Provide the [X, Y] coordinate of the cell's center where the given text is located.  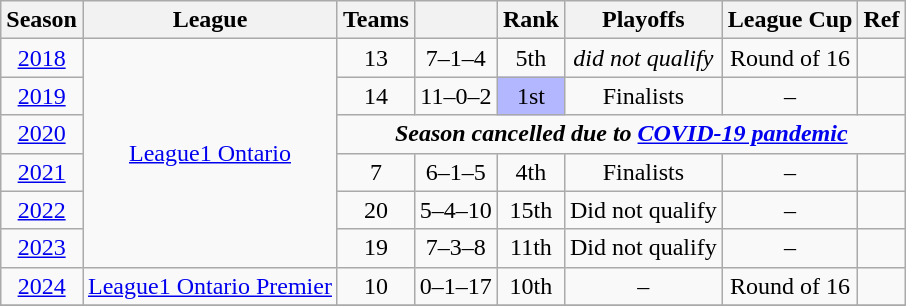
10 [376, 286]
0–1–17 [456, 286]
1st [530, 96]
League1 Ontario Premier [210, 286]
5–4–10 [456, 210]
did not qualify [643, 58]
14 [376, 96]
10th [530, 286]
7–3–8 [456, 248]
Teams [376, 20]
2022 [42, 210]
2021 [42, 172]
11–0–2 [456, 96]
7 [376, 172]
6–1–5 [456, 172]
Playoffs [643, 20]
15th [530, 210]
2023 [42, 248]
4th [530, 172]
13 [376, 58]
League1 Ontario [210, 153]
5th [530, 58]
2024 [42, 286]
League Cup [790, 20]
2018 [42, 58]
19 [376, 248]
Ref [882, 20]
7–1–4 [456, 58]
Season [42, 20]
League [210, 20]
2019 [42, 96]
Rank [530, 20]
2020 [42, 134]
11th [530, 248]
Season cancelled due to COVID-19 pandemic [621, 134]
20 [376, 210]
